From the cell containing the given text, extract its center point as [X, Y] coordinate. 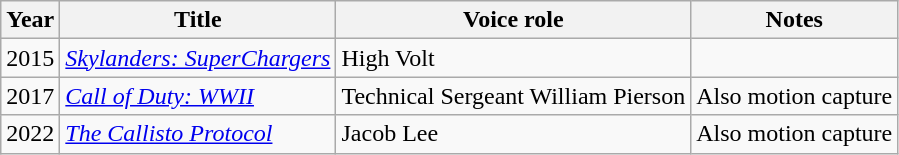
Year [30, 20]
Technical Sergeant William Pierson [514, 96]
Voice role [514, 20]
The Callisto Protocol [198, 134]
2022 [30, 134]
Skylanders: SuperChargers [198, 58]
2015 [30, 58]
Notes [794, 20]
2017 [30, 96]
Jacob Lee [514, 134]
High Volt [514, 58]
Title [198, 20]
Call of Duty: WWII [198, 96]
